Search for the cell housing the specified text and yield its (X, Y) center coordinate. 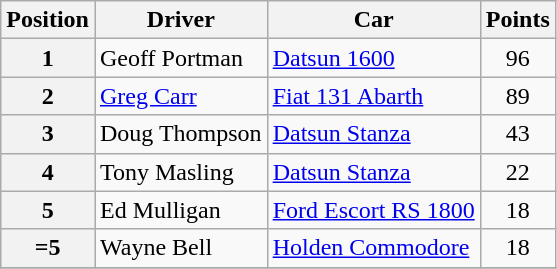
=5 (48, 248)
22 (518, 172)
Holden Commodore (374, 248)
Fiat 131 Abarth (374, 96)
Geoff Portman (180, 58)
Driver (180, 20)
Ed Mulligan (180, 210)
Greg Carr (180, 96)
89 (518, 96)
43 (518, 134)
Tony Masling (180, 172)
3 (48, 134)
Position (48, 20)
96 (518, 58)
Car (374, 20)
Wayne Bell (180, 248)
4 (48, 172)
1 (48, 58)
Points (518, 20)
Ford Escort RS 1800 (374, 210)
2 (48, 96)
Datsun 1600 (374, 58)
Doug Thompson (180, 134)
5 (48, 210)
